Provide the [X, Y] coordinate of the cell's center where the given text is located.  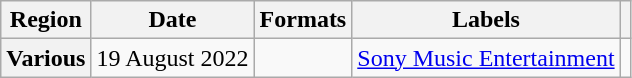
Date [172, 20]
Formats [303, 20]
Various [46, 58]
Region [46, 20]
19 August 2022 [172, 58]
Labels [486, 20]
Sony Music Entertainment [486, 58]
